Determine the (x, y) coordinate at the center of the cell enclosing the given text.  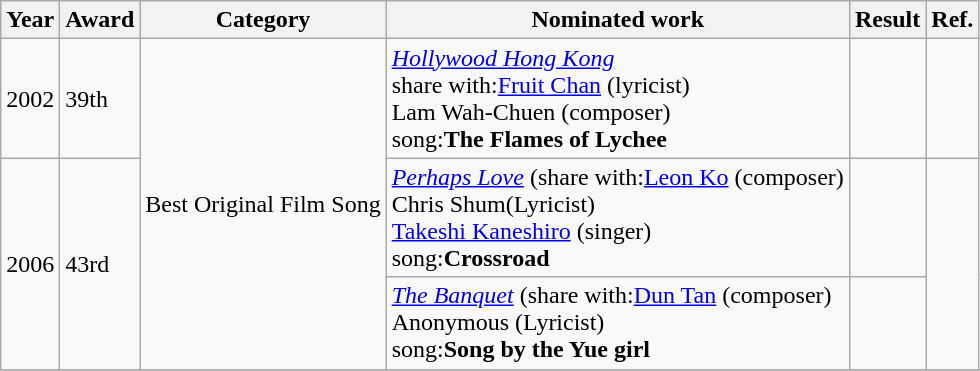
Year (30, 20)
39th (100, 98)
Hollywood Hong Kong share with:Fruit Chan (lyricist) Lam Wah-Chuen (composer)song:The Flames of Lychee (618, 98)
Perhaps Love (share with:Leon Ko (composer)Chris Shum(Lyricist) Takeshi Kaneshiro (singer)song:Crossroad (618, 218)
Category (263, 20)
2006 (30, 264)
Ref. (952, 20)
2002 (30, 98)
43rd (100, 264)
The Banquet (share with:Dun Tan (composer)Anonymous (Lyricist)song:Song by the Yue girl (618, 323)
Nominated work (618, 20)
Result (887, 20)
Award (100, 20)
Best Original Film Song (263, 204)
